Pinpoint the cell where the given text exists, returning its [x, y] midpoint coordinate. 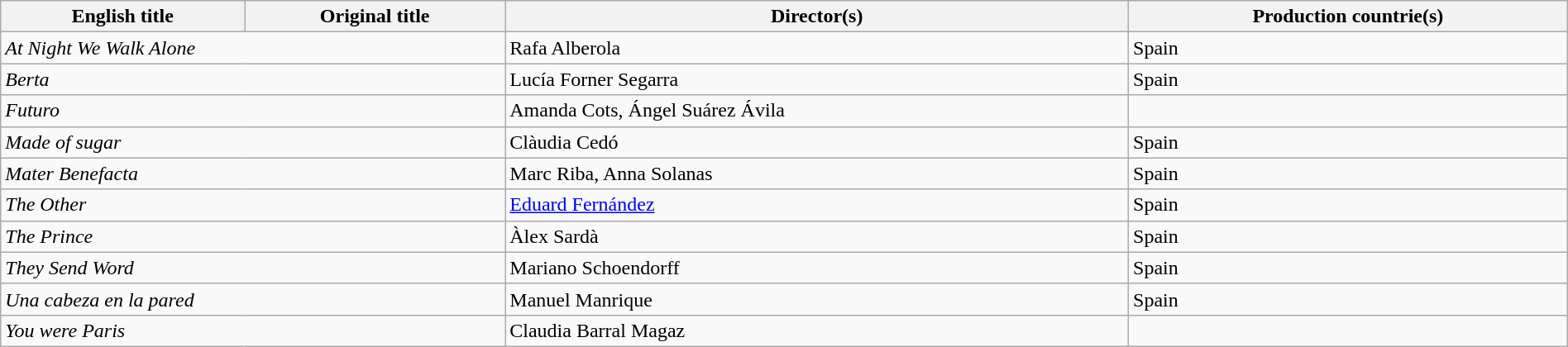
Production countrie(s) [1348, 17]
Director(s) [817, 17]
Original title [375, 17]
Eduard Fernández [817, 205]
At Night We Walk Alone [253, 48]
Clàudia Cedó [817, 142]
Amanda Cots, Ángel Suárez Ávila [817, 111]
Made of sugar [253, 142]
The Prince [253, 236]
Lucía Forner Segarra [817, 79]
The Other [253, 205]
Rafa Alberola [817, 48]
Mariano Schoendorff [817, 268]
Mater Benefacta [253, 173]
Futuro [253, 111]
You were Paris [253, 330]
English title [122, 17]
Berta [253, 79]
Marc Riba, Anna Solanas [817, 173]
Una cabeza en la pared [253, 299]
They Send Word [253, 268]
Claudia Barral Magaz [817, 330]
Àlex Sardà [817, 236]
Manuel Manrique [817, 299]
